Scan for the cell matching the given text and deliver its [X, Y] coordinate at center. 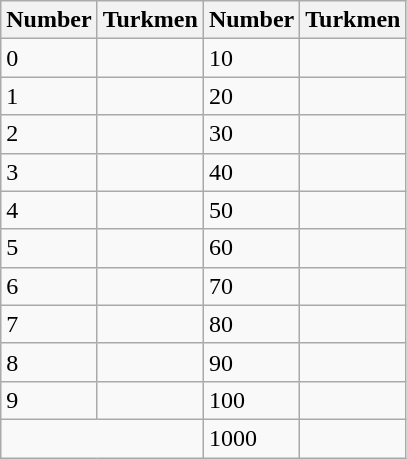
5 [49, 248]
1000 [251, 438]
90 [251, 362]
7 [49, 324]
2 [49, 134]
70 [251, 286]
20 [251, 96]
0 [49, 58]
50 [251, 210]
4 [49, 210]
100 [251, 400]
8 [49, 362]
1 [49, 96]
80 [251, 324]
40 [251, 172]
10 [251, 58]
3 [49, 172]
9 [49, 400]
6 [49, 286]
60 [251, 248]
30 [251, 134]
